From the cell containing the given text, extract its center point as (x, y) coordinate. 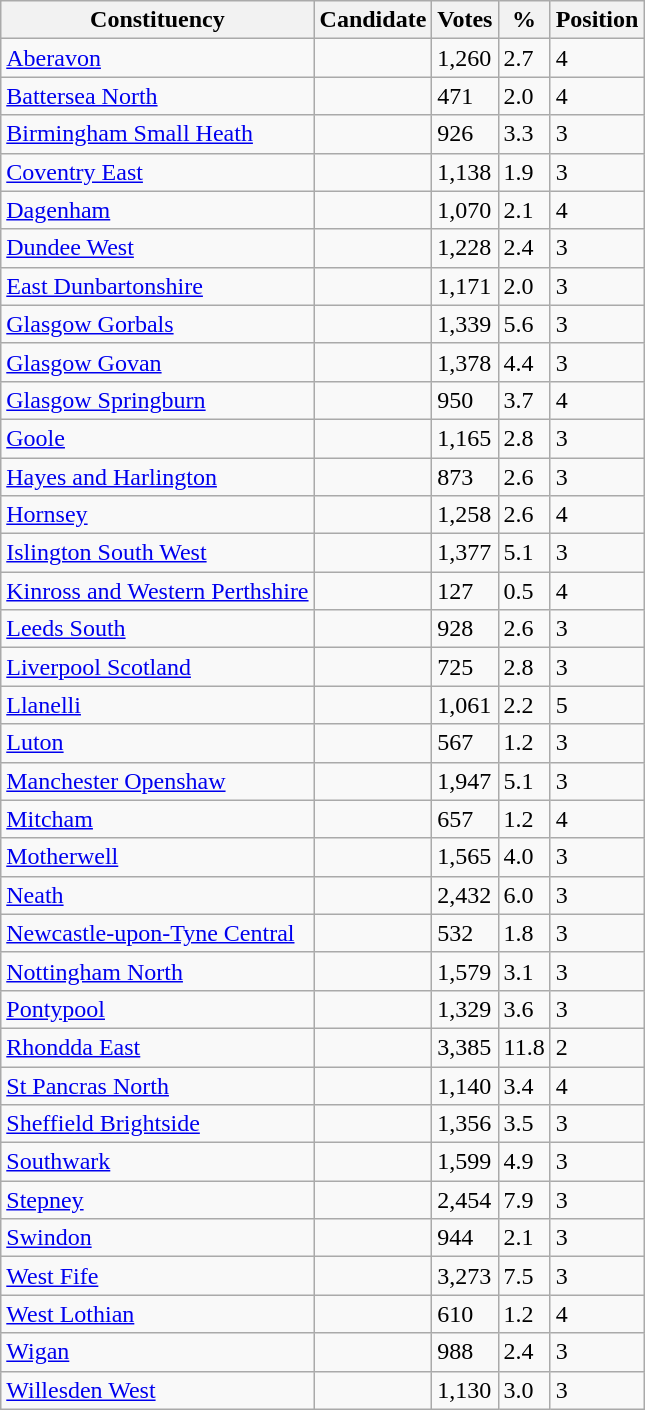
567 (465, 743)
Pontypool (158, 1009)
1,171 (465, 286)
Mitcham (158, 819)
Coventry East (158, 172)
3,385 (465, 1047)
1,258 (465, 515)
1.9 (524, 172)
Willesden West (158, 1390)
Liverpool Scotland (158, 667)
Glasgow Govan (158, 362)
Glasgow Springburn (158, 400)
2.7 (524, 58)
Sheffield Brightside (158, 1124)
Dundee West (158, 248)
4.4 (524, 362)
Battersea North (158, 96)
2,432 (465, 895)
Leeds South (158, 629)
Position (597, 20)
4.0 (524, 857)
Islington South West (158, 553)
Manchester Openshaw (158, 781)
1,070 (465, 210)
Birmingham Small Heath (158, 134)
3.6 (524, 1009)
4.9 (524, 1162)
Stepney (158, 1200)
Goole (158, 438)
532 (465, 933)
Rhondda East (158, 1047)
0.5 (524, 591)
127 (465, 591)
Neath (158, 895)
657 (465, 819)
Candidate (373, 20)
1,130 (465, 1390)
6.0 (524, 895)
11.8 (524, 1047)
West Lothian (158, 1314)
944 (465, 1238)
3.0 (524, 1390)
Votes (465, 20)
7.9 (524, 1200)
926 (465, 134)
928 (465, 629)
1,329 (465, 1009)
% (524, 20)
873 (465, 477)
3.7 (524, 400)
Glasgow Gorbals (158, 324)
1,165 (465, 438)
Motherwell (158, 857)
1,228 (465, 248)
Wigan (158, 1352)
Newcastle-upon-Tyne Central (158, 933)
Llanelli (158, 705)
St Pancras North (158, 1085)
1,339 (465, 324)
Hornsey (158, 515)
5.6 (524, 324)
Dagenham (158, 210)
725 (465, 667)
988 (465, 1352)
Aberavon (158, 58)
Nottingham North (158, 971)
1,565 (465, 857)
1,947 (465, 781)
1,378 (465, 362)
1.8 (524, 933)
1,377 (465, 553)
471 (465, 96)
1,579 (465, 971)
950 (465, 400)
2 (597, 1047)
2.2 (524, 705)
1,140 (465, 1085)
3.3 (524, 134)
1,138 (465, 172)
Southwark (158, 1162)
1,599 (465, 1162)
3,273 (465, 1276)
7.5 (524, 1276)
3.4 (524, 1085)
1,260 (465, 58)
Swindon (158, 1238)
Constituency (158, 20)
Luton (158, 743)
5 (597, 705)
Hayes and Harlington (158, 477)
Kinross and Western Perthshire (158, 591)
1,061 (465, 705)
2,454 (465, 1200)
3.1 (524, 971)
3.5 (524, 1124)
East Dunbartonshire (158, 286)
West Fife (158, 1276)
1,356 (465, 1124)
610 (465, 1314)
